Search for the cell housing the specified text and yield its (X, Y) center coordinate. 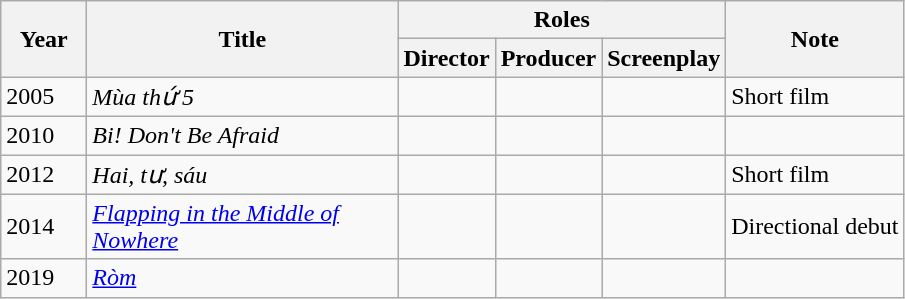
2010 (44, 135)
Producer (548, 58)
Ròm (242, 278)
2019 (44, 278)
Title (242, 39)
Mùa thứ 5 (242, 97)
Hai, tư, sáu (242, 174)
Note (815, 39)
Year (44, 39)
Bi! Don't Be Afraid (242, 135)
Screenplay (664, 58)
Director (446, 58)
2005 (44, 97)
Roles (562, 20)
Directional debut (815, 226)
2014 (44, 226)
2012 (44, 174)
Flapping in the Middle of Nowhere (242, 226)
